Find where the given text appears and provide that cell's center as (x, y) coordinate. 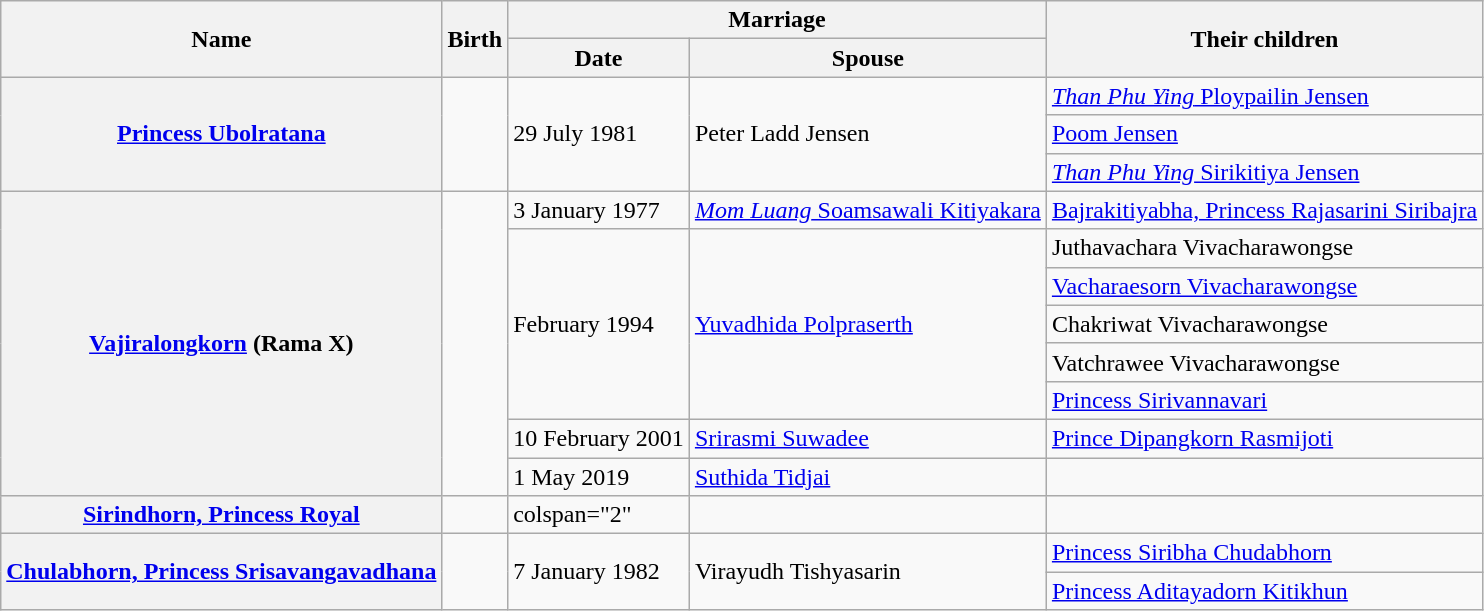
Peter Ladd Jensen (868, 134)
Bajrakitiyabha, Princess Rajasarini Siribajra (1264, 210)
Yuvadhida Polpraserth (868, 324)
7 January 1982 (599, 572)
Mom Luang Soamsawali Kitiyakara (868, 210)
29 July 1981 (599, 134)
Vacharaesorn Vivacharawongse (1264, 286)
Princess Siribha Chudabhorn (1264, 553)
Juthavachara Vivacharawongse (1264, 248)
Srirasmi Suwadee (868, 438)
Than Phu Ying Sirikitiya Jensen (1264, 172)
Virayudh Tishyasarin (868, 572)
Than Phu Ying Ploypailin Jensen (1264, 96)
Poom Jensen (1264, 134)
Their children (1264, 39)
Sirindhorn, Princess Royal (222, 515)
Spouse (868, 58)
Princess Aditayadorn Kitikhun (1264, 591)
February 1994 (599, 324)
Vatchrawee Vivacharawongse (1264, 362)
10 February 2001 (599, 438)
3 January 1977 (599, 210)
Prince Dipangkorn Rasmijoti (1264, 438)
Name (222, 39)
Birth (475, 39)
Marriage (778, 20)
Chulabhorn, Princess Srisavangavadhana (222, 572)
Date (599, 58)
1 May 2019 (599, 477)
Vajiralongkorn (Rama X) (222, 343)
Chakriwat Vivacharawongse (1264, 324)
colspan="2" (599, 515)
Princess Sirivannavari (1264, 400)
Princess Ubolratana (222, 134)
Suthida Tidjai (868, 477)
